From the cell containing the given text, extract its center point as (X, Y) coordinate. 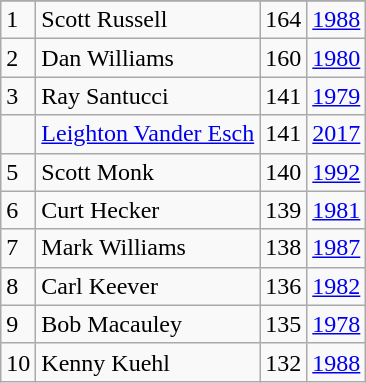
10 (18, 362)
5 (18, 172)
8 (18, 286)
135 (284, 324)
140 (284, 172)
2017 (336, 134)
Curt Hecker (148, 210)
Kenny Kuehl (148, 362)
139 (284, 210)
1980 (336, 58)
Leighton Vander Esch (148, 134)
1981 (336, 210)
Scott Monk (148, 172)
Ray Santucci (148, 96)
9 (18, 324)
Dan Williams (148, 58)
3 (18, 96)
160 (284, 58)
132 (284, 362)
2 (18, 58)
1982 (336, 286)
6 (18, 210)
Mark Williams (148, 248)
Carl Keever (148, 286)
1978 (336, 324)
1992 (336, 172)
136 (284, 286)
1 (18, 20)
7 (18, 248)
Bob Macauley (148, 324)
Scott Russell (148, 20)
164 (284, 20)
138 (284, 248)
1979 (336, 96)
1987 (336, 248)
